Identify which cell holds the provided text, then report its (X, Y) central coordinate. 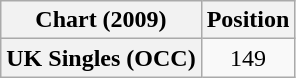
UK Singles (OCC) (101, 58)
Position (248, 20)
Chart (2009) (101, 20)
149 (248, 58)
